Return the (x, y) coordinate for the center point of the cell that contains the specified text.  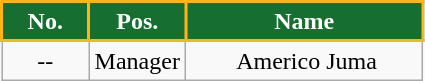
Name (304, 22)
No. (46, 22)
Manager (137, 60)
-- (46, 60)
Pos. (137, 22)
Americo Juma (304, 60)
